Provide the (x, y) coordinate of the cell's center where the given text is located.  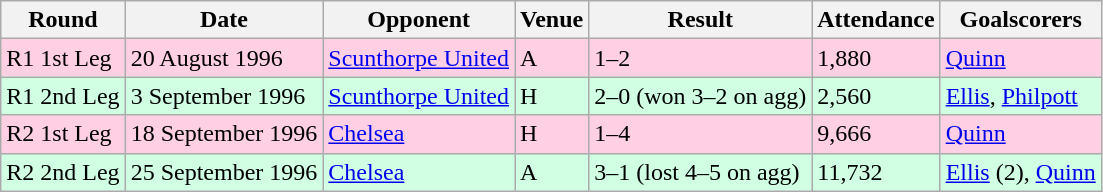
R1 2nd Leg (63, 96)
11,732 (876, 172)
Result (700, 20)
Date (224, 20)
Opponent (419, 20)
2,560 (876, 96)
R1 1st Leg (63, 58)
2–0 (won 3–2 on agg) (700, 96)
Ellis (2), Quinn (1020, 172)
20 August 1996 (224, 58)
1–4 (700, 134)
Attendance (876, 20)
1–2 (700, 58)
Round (63, 20)
9,666 (876, 134)
3–1 (lost 4–5 on agg) (700, 172)
3 September 1996 (224, 96)
Goalscorers (1020, 20)
Venue (552, 20)
1,880 (876, 58)
25 September 1996 (224, 172)
Ellis, Philpott (1020, 96)
18 September 1996 (224, 134)
R2 2nd Leg (63, 172)
R2 1st Leg (63, 134)
